Identify which cell holds the provided text, then report its [x, y] central coordinate. 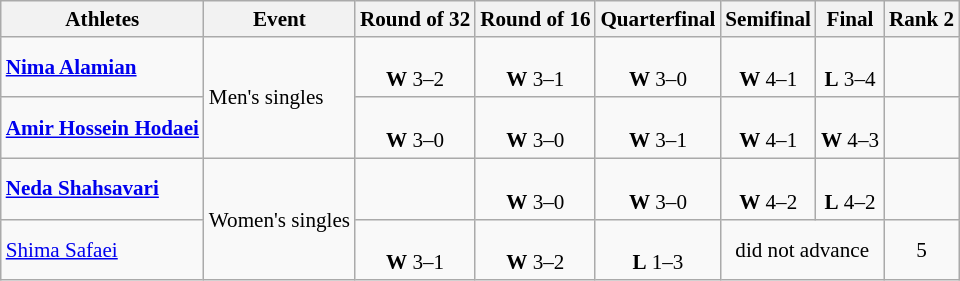
Men's singles [280, 97]
Shima Safaei [102, 250]
Rank 2 [922, 18]
Amir Hossein Hodaei [102, 128]
Event [280, 18]
Nima Alamian [102, 66]
Quarterfinal [658, 18]
Athletes [102, 18]
W 4–2 [768, 188]
Women's singles [280, 219]
did not advance [802, 250]
Semifinal [768, 18]
Round of 32 [415, 18]
Round of 16 [535, 18]
5 [922, 250]
L 3–4 [850, 66]
Neda Shahsavari [102, 188]
Final [850, 18]
L 1–3 [658, 250]
W 4–3 [850, 128]
L 4–2 [850, 188]
